Return the [x, y] coordinate for the center point of the cell that contains the specified text.  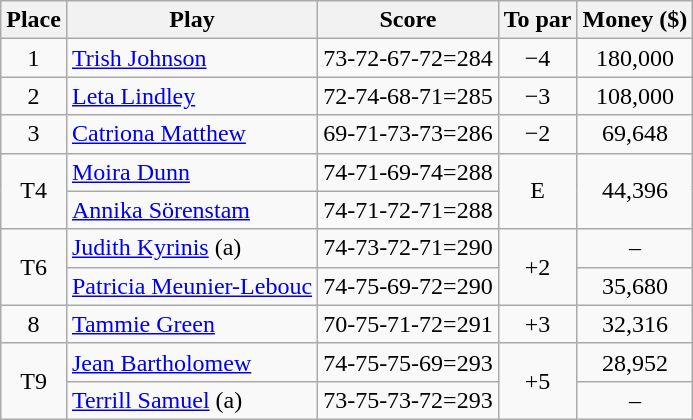
Moira Dunn [192, 172]
Trish Johnson [192, 58]
35,680 [635, 286]
44,396 [635, 191]
74-75-75-69=293 [408, 362]
69-71-73-73=286 [408, 134]
Money ($) [635, 20]
180,000 [635, 58]
T4 [34, 191]
Tammie Green [192, 324]
+2 [538, 267]
74-71-72-71=288 [408, 210]
2 [34, 96]
1 [34, 58]
T6 [34, 267]
28,952 [635, 362]
Patricia Meunier-Lebouc [192, 286]
Play [192, 20]
70-75-71-72=291 [408, 324]
Leta Lindley [192, 96]
74-71-69-74=288 [408, 172]
Terrill Samuel (a) [192, 400]
Jean Bartholomew [192, 362]
+3 [538, 324]
72-74-68-71=285 [408, 96]
−2 [538, 134]
3 [34, 134]
To par [538, 20]
Score [408, 20]
73-72-67-72=284 [408, 58]
+5 [538, 381]
69,648 [635, 134]
−3 [538, 96]
108,000 [635, 96]
74-73-72-71=290 [408, 248]
Place [34, 20]
8 [34, 324]
74-75-69-72=290 [408, 286]
E [538, 191]
−4 [538, 58]
Catriona Matthew [192, 134]
73-75-73-72=293 [408, 400]
Annika Sörenstam [192, 210]
T9 [34, 381]
32,316 [635, 324]
Judith Kyrinis (a) [192, 248]
